Return the [x, y] coordinate for the center point of the cell that contains the specified text.  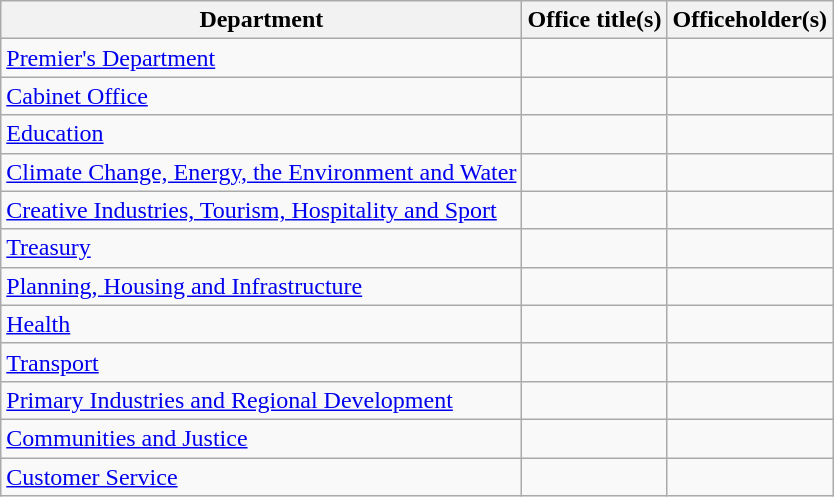
Department [262, 20]
Primary Industries and Regional Development [262, 400]
Education [262, 134]
Planning, Housing and Infrastructure [262, 286]
Premier's Department [262, 58]
Climate Change, Energy, the Environment and Water [262, 172]
Office title(s) [594, 20]
Transport [262, 362]
Cabinet Office [262, 96]
Officeholder(s) [750, 20]
Health [262, 324]
Treasury [262, 248]
Customer Service [262, 477]
Communities and Justice [262, 438]
Creative Industries, Tourism, Hospitality and Sport [262, 210]
